For the text-containing cell, return its midpoint in [X, Y] coordinate format. 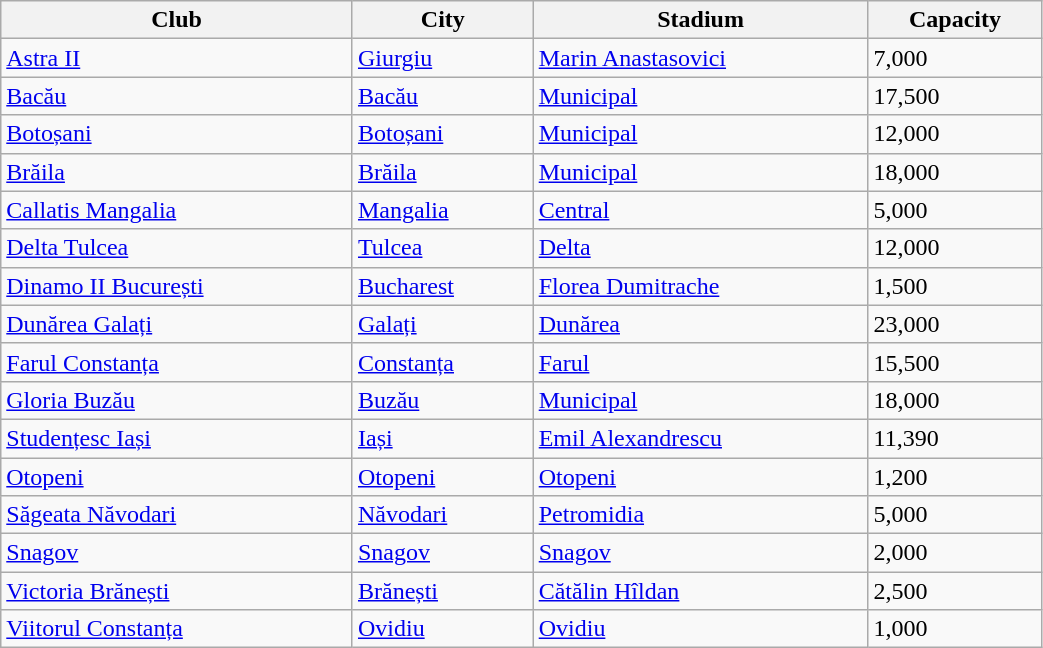
Dinamo II București [177, 286]
1,200 [955, 477]
Dunărea Galați [177, 324]
Giurgiu [442, 58]
Bucharest [442, 286]
Viitorul Constanța [177, 629]
Năvodari [442, 515]
15,500 [955, 362]
Galați [442, 324]
Gloria Buzău [177, 400]
Cătălin Hîldan [700, 591]
City [442, 20]
11,390 [955, 438]
Marin Anastasovici [700, 58]
Constanța [442, 362]
Petromidia [700, 515]
2,000 [955, 553]
Farul Constanța [177, 362]
1,500 [955, 286]
Delta [700, 248]
1,000 [955, 629]
Mangalia [442, 210]
Stadium [700, 20]
Capacity [955, 20]
Brănești [442, 591]
Iași [442, 438]
Victoria Brănești [177, 591]
23,000 [955, 324]
Tulcea [442, 248]
17,500 [955, 96]
Studențesc Iași [177, 438]
Club [177, 20]
Astra II [177, 58]
Central [700, 210]
Emil Alexandrescu [700, 438]
Buzău [442, 400]
Săgeata Năvodari [177, 515]
Delta Tulcea [177, 248]
2,500 [955, 591]
Dunărea [700, 324]
Callatis Mangalia [177, 210]
Farul [700, 362]
7,000 [955, 58]
Florea Dumitrache [700, 286]
